Detect which cell encompasses the target text, then output its (x, y) center coordinate. 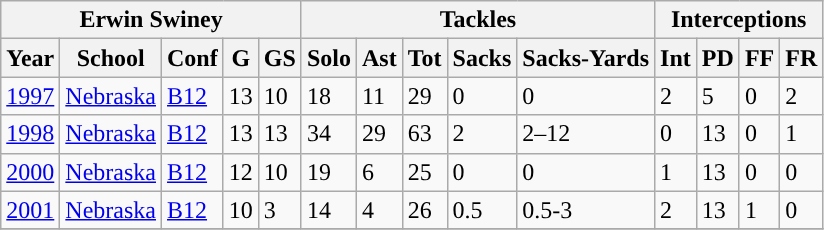
Year (30, 58)
Sacks-Yards (586, 58)
2000 (30, 172)
FF (759, 58)
12 (240, 172)
GS (280, 58)
11 (379, 96)
Tot (424, 58)
Conf (193, 58)
Interceptions (739, 20)
Ast (379, 58)
1997 (30, 96)
63 (424, 134)
PD (718, 58)
34 (328, 134)
5 (718, 96)
4 (379, 210)
Sacks (482, 58)
14 (328, 210)
19 (328, 172)
26 (424, 210)
18 (328, 96)
G (240, 58)
2–12 (586, 134)
1998 (30, 134)
0.5-3 (586, 210)
0.5 (482, 210)
Solo (328, 58)
2001 (30, 210)
3 (280, 210)
Erwin Swiney (152, 20)
Tackles (478, 20)
School (111, 58)
25 (424, 172)
FR (802, 58)
Int (676, 58)
6 (379, 172)
